Locate the cell with the specified text and output its (X, Y) center coordinate. 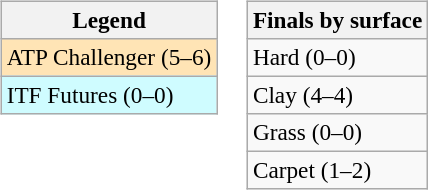
Hard (0–0) (337, 57)
Grass (0–0) (337, 133)
ITF Futures (0–0) (108, 95)
Finals by surface (337, 20)
Carpet (1–2) (337, 171)
Legend (108, 20)
ATP Challenger (5–6) (108, 57)
Clay (4–4) (337, 95)
